Determine the (x, y) coordinate at the center of the cell enclosing the given text.  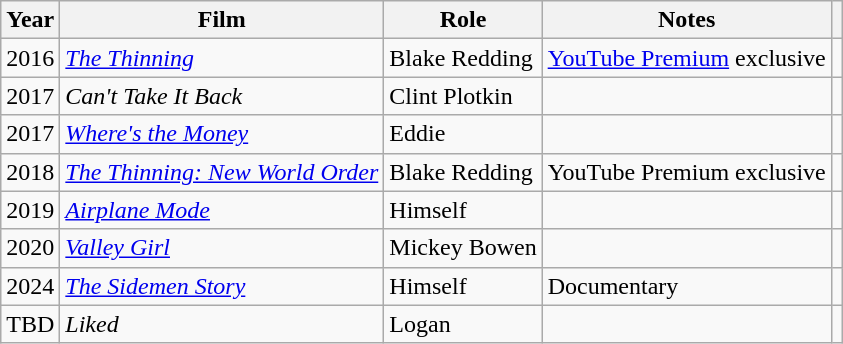
Clint Plotkin (463, 96)
2019 (30, 210)
The Thinning: New World Order (222, 172)
Where's the Money (222, 134)
Airplane Mode (222, 210)
The Thinning (222, 58)
Valley Girl (222, 248)
Liked (222, 324)
Mickey Bowen (463, 248)
Eddie (463, 134)
The Sidemen Story (222, 286)
Role (463, 20)
2016 (30, 58)
Logan (463, 324)
Documentary (686, 286)
2024 (30, 286)
Can't Take It Back (222, 96)
TBD (30, 324)
2018 (30, 172)
Notes (686, 20)
Year (30, 20)
2020 (30, 248)
Film (222, 20)
